Output the [x, y] coordinate of the center of the cell containing the given text.  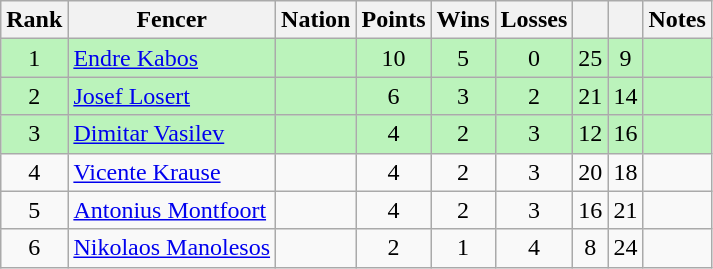
8 [590, 248]
10 [394, 58]
0 [534, 58]
Rank [34, 20]
Nation [316, 20]
Antonius Montfoort [172, 210]
Nikolaos Manolesos [172, 248]
Fencer [172, 20]
Dimitar Vasilev [172, 134]
Wins [463, 20]
Losses [534, 20]
Notes [677, 20]
24 [626, 248]
18 [626, 172]
14 [626, 96]
9 [626, 58]
12 [590, 134]
Vicente Krause [172, 172]
Points [394, 20]
20 [590, 172]
25 [590, 58]
Endre Kabos [172, 58]
Josef Losert [172, 96]
